From the cell containing the given text, extract its center point as [X, Y] coordinate. 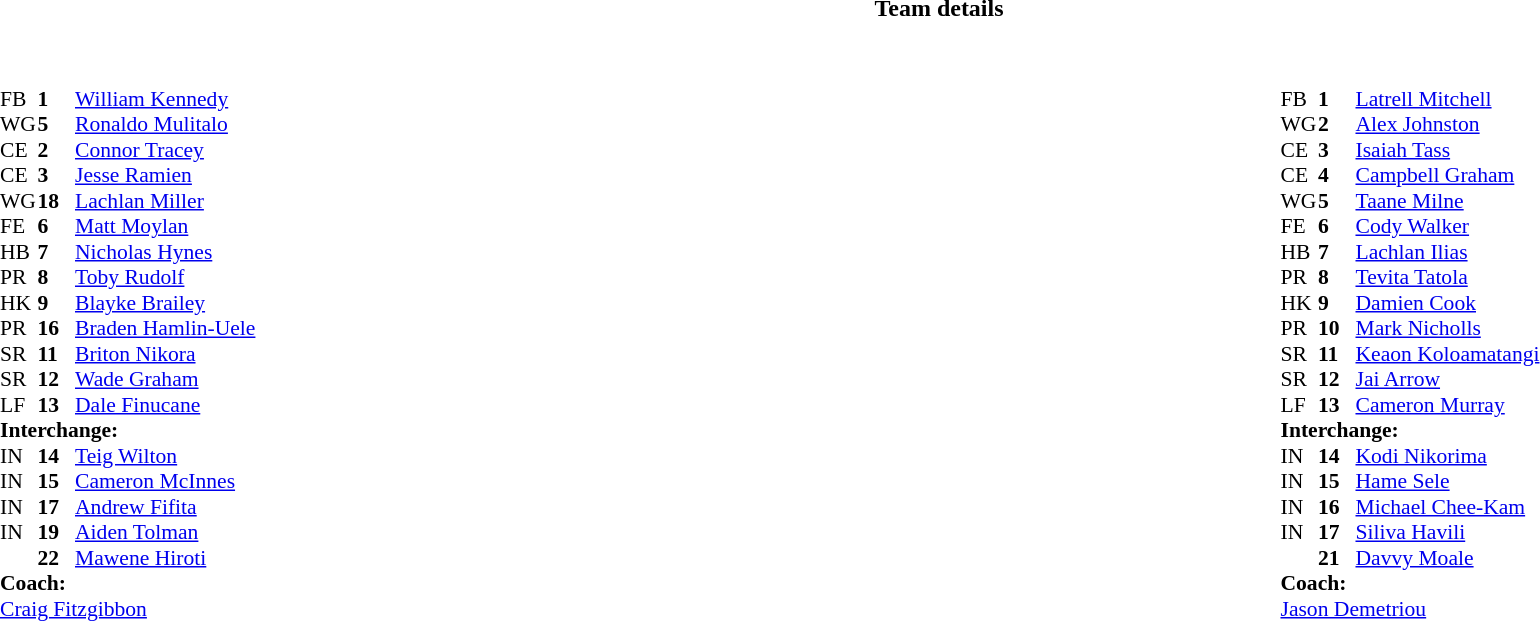
Connor Tracey [165, 150]
Lachlan Ilias [1447, 252]
22 [57, 558]
Alex Johnston [1447, 125]
Taane Milne [1447, 201]
Jai Arrow [1447, 379]
Mawene Hiroti [165, 558]
Cody Walker [1447, 227]
Mark Nicholls [1447, 329]
Ronaldo Mulitalo [165, 125]
Tevita Tatola [1447, 277]
Matt Moylan [165, 227]
Cameron McInnes [165, 481]
Michael Chee-Kam [1447, 507]
Damien Cook [1447, 303]
Isaiah Tass [1447, 150]
Briton Nikora [165, 354]
Aiden Tolman [165, 533]
19 [57, 533]
William Kennedy [165, 99]
Wade Graham [165, 379]
Lachlan Miller [165, 201]
Teig Wilton [165, 456]
Hame Sele [1447, 481]
Braden Hamlin-Uele [165, 329]
Nicholas Hynes [165, 252]
Siliva Havili [1447, 533]
4 [1337, 175]
10 [1337, 329]
Blayke Brailey [165, 303]
Campbell Graham [1447, 175]
Kodi Nikorima [1447, 456]
Toby Rudolf [165, 277]
Keaon Koloamatangi [1447, 354]
Jesse Ramien [165, 175]
21 [1337, 558]
18 [57, 201]
Davvy Moale [1447, 558]
Dale Finucane [165, 405]
Latrell Mitchell [1447, 99]
Andrew Fifita [165, 507]
Cameron Murray [1447, 405]
